Identify which cell holds the provided text, then report its [x, y] central coordinate. 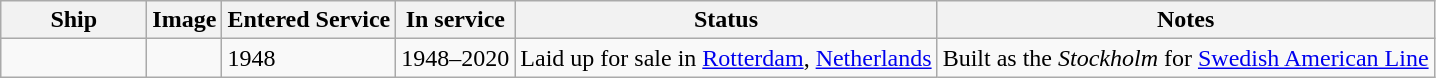
Ship [74, 20]
In service [456, 20]
Notes [1186, 20]
1948 [309, 58]
Image [184, 20]
Entered Service [309, 20]
Status [726, 20]
Laid up for sale in Rotterdam, Netherlands [726, 58]
Built as the Stockholm for Swedish American Line [1186, 58]
1948–2020 [456, 58]
